Find where the given text appears and provide that cell's center as (x, y) coordinate. 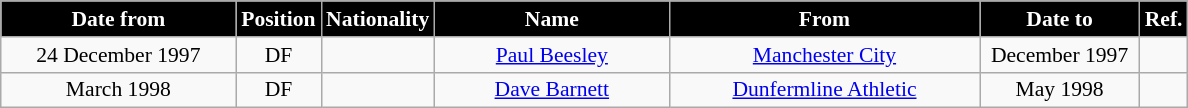
Dunfermline Athletic (824, 90)
March 1998 (118, 90)
From (824, 19)
Date to (1060, 19)
24 December 1997 (118, 55)
Manchester City (824, 55)
Nationality (378, 19)
Date from (118, 19)
Position (278, 19)
December 1997 (1060, 55)
Ref. (1164, 19)
Dave Barnett (552, 90)
May 1998 (1060, 90)
Name (552, 19)
Paul Beesley (552, 55)
